Scan for the cell matching the given text and deliver its [X, Y] coordinate at center. 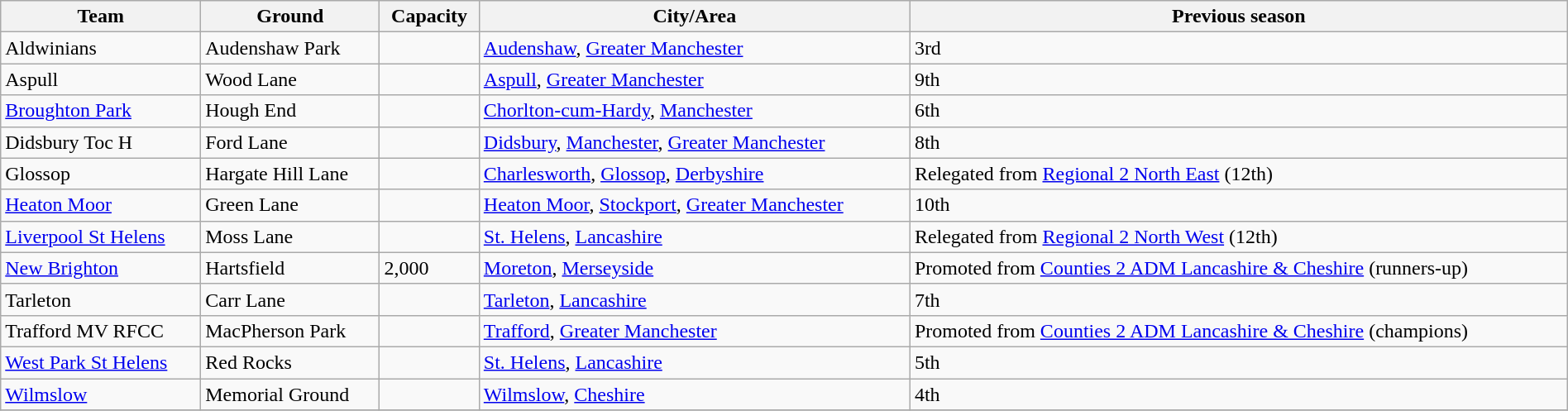
10th [1239, 205]
Hartsfield [290, 268]
Green Lane [290, 205]
6th [1239, 111]
Moss Lane [290, 237]
8th [1239, 142]
9th [1239, 79]
Capacity [429, 17]
Tarleton, Lancashire [695, 299]
2,000 [429, 268]
Charlesworth, Glossop, Derbyshire [695, 174]
MacPherson Park [290, 331]
Ground [290, 17]
Wilmslow, Cheshire [695, 394]
Audenshaw, Greater Manchester [695, 48]
4th [1239, 394]
Aspull [101, 79]
Ford Lane [290, 142]
3rd [1239, 48]
Moreton, Merseyside [695, 268]
Broughton Park [101, 111]
Trafford, Greater Manchester [695, 331]
Aldwinians [101, 48]
Wilmslow [101, 394]
Carr Lane [290, 299]
Heaton Moor [101, 205]
Red Rocks [290, 362]
Wood Lane [290, 79]
Previous season [1239, 17]
Liverpool St Helens [101, 237]
Relegated from Regional 2 North West (12th) [1239, 237]
Chorlton-cum-Hardy, Manchester [695, 111]
Audenshaw Park [290, 48]
Promoted from Counties 2 ADM Lancashire & Cheshire (runners-up) [1239, 268]
Aspull, Greater Manchester [695, 79]
Didsbury, Manchester, Greater Manchester [695, 142]
Tarleton [101, 299]
Heaton Moor, Stockport, Greater Manchester [695, 205]
7th [1239, 299]
Hargate Hill Lane [290, 174]
Relegated from Regional 2 North East (12th) [1239, 174]
5th [1239, 362]
City/Area [695, 17]
Hough End [290, 111]
Trafford MV RFCC [101, 331]
Promoted from Counties 2 ADM Lancashire & Cheshire (champions) [1239, 331]
Memorial Ground [290, 394]
New Brighton [101, 268]
West Park St Helens [101, 362]
Didsbury Toc H [101, 142]
Glossop [101, 174]
Team [101, 17]
